Search for the cell housing the specified text and yield its [X, Y] center coordinate. 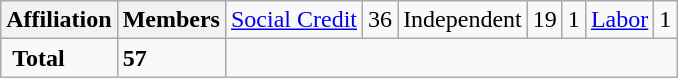
57 [171, 58]
19 [544, 20]
Labor [619, 20]
Members [171, 20]
Independent [463, 20]
Affiliation [59, 20]
Social Credit [294, 20]
Total [59, 58]
36 [380, 20]
